Find where the given text appears and provide that cell's center as [X, Y] coordinate. 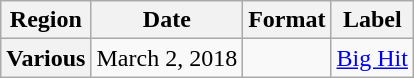
Format [287, 20]
Label [372, 20]
Various [46, 58]
March 2, 2018 [167, 58]
Date [167, 20]
Big Hit [372, 58]
Region [46, 20]
